Return [X, Y] of the center of cell containing provided text 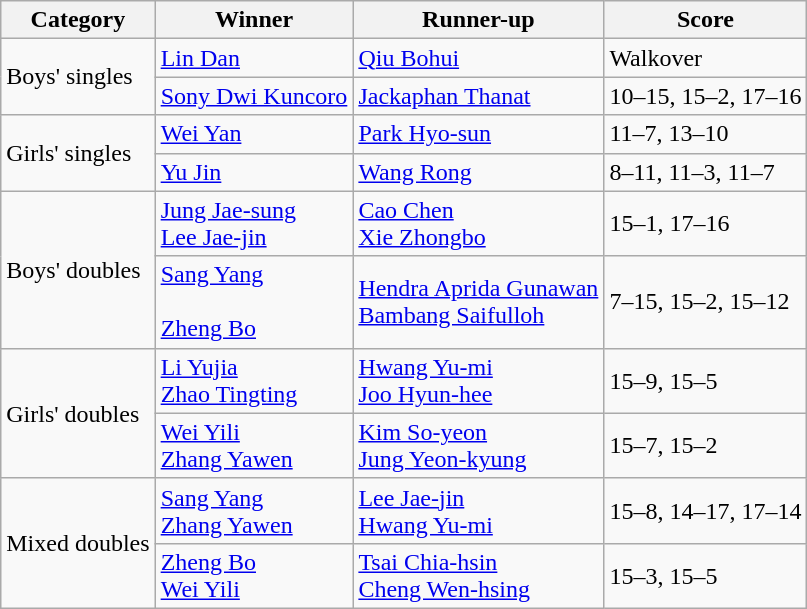
15–7, 15–2 [706, 446]
Jackaphan Thanat [478, 96]
8–11, 11–3, 11–7 [706, 172]
15–9, 15–5 [706, 380]
Qiu Bohui [478, 58]
Zheng Bo Wei Yili [254, 576]
7–15, 15–2, 15–12 [706, 302]
Sang Yang Zhang Yawen [254, 510]
Kim So-yeon Jung Yeon-kyung [478, 446]
Sony Dwi Kuncoro [254, 96]
Hendra Aprida Gunawan Bambang Saifulloh [478, 302]
Park Hyo-sun [478, 134]
15–1, 17–16 [706, 224]
Wang Rong [478, 172]
Mixed doubles [78, 543]
15–8, 14–17, 17–14 [706, 510]
Score [706, 20]
Lin Dan [254, 58]
Sang Yang Zheng Bo [254, 302]
Wei Yan [254, 134]
Boys' doubles [78, 270]
Runner-up [478, 20]
Boys' singles [78, 77]
15–3, 15–5 [706, 576]
Yu Jin [254, 172]
Wei Yili Zhang Yawen [254, 446]
Lee Jae-jin Hwang Yu-mi [478, 510]
Hwang Yu-mi Joo Hyun-hee [478, 380]
Girls' singles [78, 153]
Winner [254, 20]
Category [78, 20]
Li Yujia Zhao Tingting [254, 380]
10–15, 15–2, 17–16 [706, 96]
Jung Jae-sung Lee Jae-jin [254, 224]
Walkover [706, 58]
11–7, 13–10 [706, 134]
Cao Chen Xie Zhongbo [478, 224]
Tsai Chia-hsin Cheng Wen-hsing [478, 576]
Girls' doubles [78, 413]
